Locate the cell with the specified text and output its [x, y] center coordinate. 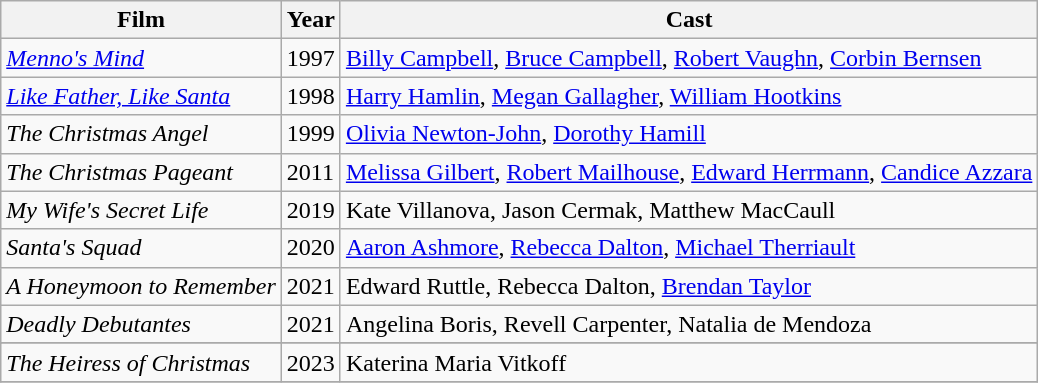
2019 [310, 210]
Film [142, 20]
Olivia Newton-John, Dorothy Hamill [689, 134]
The Heiress of Christmas [142, 362]
Cast [689, 20]
Year [310, 20]
2011 [310, 172]
2023 [310, 362]
1999 [310, 134]
Katerina Maria Vitkoff [689, 362]
Aaron Ashmore, Rebecca Dalton, Michael Therriault [689, 248]
Angelina Boris, Revell Carpenter, Natalia de Mendoza [689, 324]
2020 [310, 248]
Billy Campbell, Bruce Campbell, Robert Vaughn, Corbin Bernsen [689, 58]
1997 [310, 58]
Melissa Gilbert, Robert Mailhouse, Edward Herrmann, Candice Azzara [689, 172]
Kate Villanova, Jason Cermak, Matthew MacCaull [689, 210]
Deadly Debutantes [142, 324]
Harry Hamlin, Megan Gallagher, William Hootkins [689, 96]
A Honeymoon to Remember [142, 286]
Santa's Squad [142, 248]
1998 [310, 96]
My Wife's Secret Life [142, 210]
Edward Ruttle, Rebecca Dalton, Brendan Taylor [689, 286]
Menno's Mind [142, 58]
The Christmas Angel [142, 134]
The Christmas Pageant [142, 172]
Like Father, Like Santa [142, 96]
